Extract the [x, y] coordinate from the center of the cell holding the provided text.  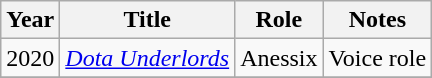
Dota Underlords [148, 58]
Anessix [279, 58]
Title [148, 20]
Notes [378, 20]
Year [30, 20]
2020 [30, 58]
Role [279, 20]
Voice role [378, 58]
